Determine the (x, y) coordinate at the center of the cell enclosing the given text.  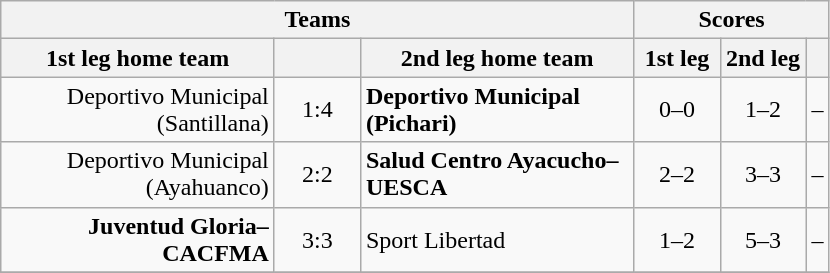
1st leg home team (138, 58)
2–2 (677, 174)
1:4 (317, 110)
1st leg (677, 58)
Deportivo Municipal (Santillana) (138, 110)
2nd leg home team (497, 58)
Deportivo Municipal (Ayahuanco) (138, 174)
0–0 (677, 110)
Deportivo Municipal (Pichari) (497, 110)
Scores (732, 20)
3:3 (317, 240)
3–3 (763, 174)
Juventud Gloria–CACFMA (138, 240)
Sport Libertad (497, 240)
Salud Centro Ayacucho–UESCA (497, 174)
2nd leg (763, 58)
Teams (318, 20)
2:2 (317, 174)
5–3 (763, 240)
